Search for the cell housing the specified text and yield its (x, y) center coordinate. 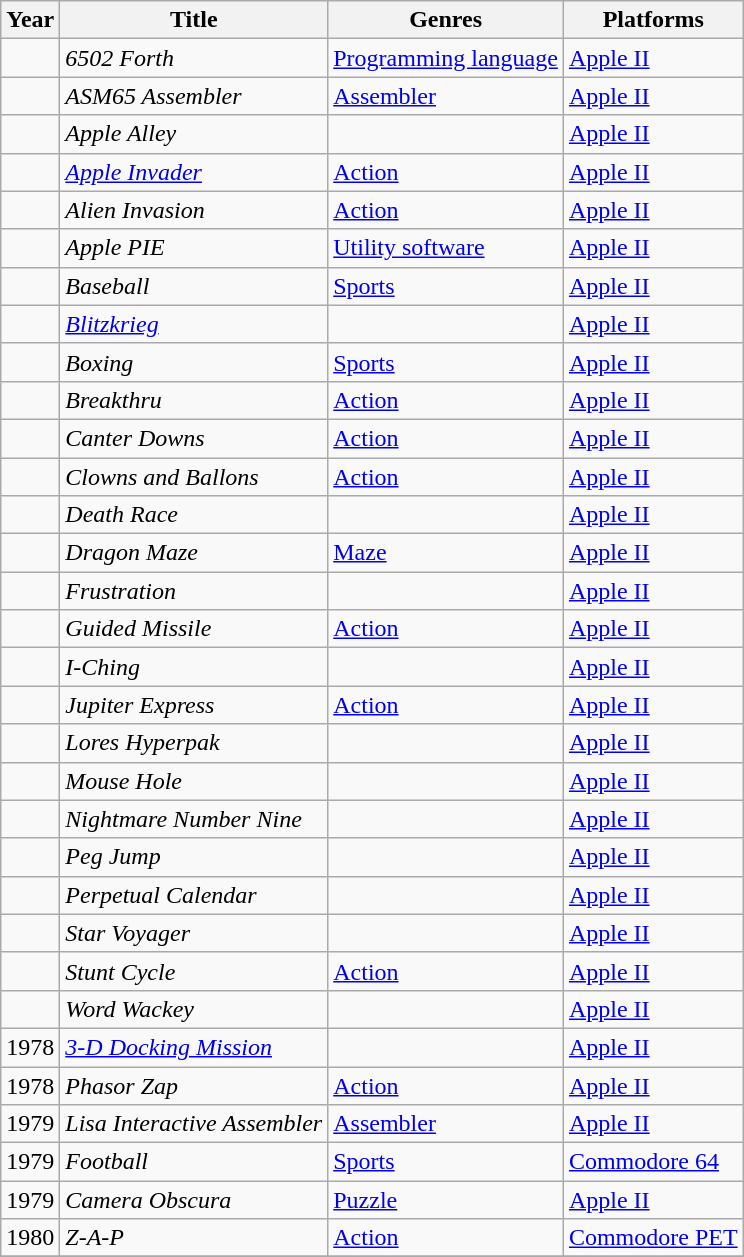
Stunt Cycle (194, 971)
Apple Alley (194, 134)
Breakthru (194, 400)
Commodore PET (653, 1238)
Puzzle (446, 1200)
Nightmare Number Nine (194, 819)
Star Voyager (194, 933)
Mouse Hole (194, 781)
Death Race (194, 515)
6502 Forth (194, 58)
3-D Docking Mission (194, 1047)
Guided Missile (194, 629)
Clowns and Ballons (194, 477)
Maze (446, 553)
Year (30, 20)
Jupiter Express (194, 705)
Apple PIE (194, 248)
Camera Obscura (194, 1200)
Z-A-P (194, 1238)
Platforms (653, 20)
Frustration (194, 591)
Football (194, 1162)
Lisa Interactive Assembler (194, 1124)
ASM65 Assembler (194, 96)
Alien Invasion (194, 210)
Commodore 64 (653, 1162)
Title (194, 20)
Utility software (446, 248)
Lores Hyperpak (194, 743)
1980 (30, 1238)
Dragon Maze (194, 553)
Genres (446, 20)
Phasor Zap (194, 1085)
Baseball (194, 286)
Peg Jump (194, 857)
Apple Invader (194, 172)
Programming language (446, 58)
Canter Downs (194, 438)
Word Wackey (194, 1009)
Perpetual Calendar (194, 895)
Blitzkrieg (194, 324)
I-Ching (194, 667)
Boxing (194, 362)
